Detect which cell encompasses the target text, then output its (x, y) center coordinate. 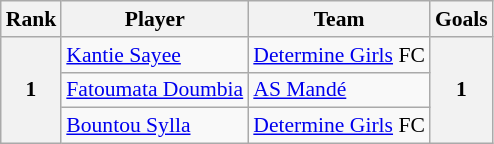
Player (154, 19)
Kantie Sayee (154, 55)
Goals (462, 19)
Team (339, 19)
AS Mandé (339, 90)
Fatoumata Doumbia (154, 90)
Rank (32, 19)
Bountou Sylla (154, 126)
